From the cell containing the given text, extract its center point as [X, Y] coordinate. 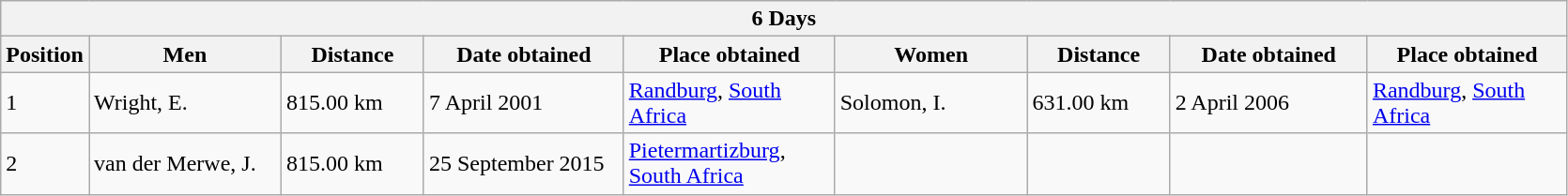
van der Merwe, J. [184, 163]
7 April 2001 [524, 103]
Solomon, I. [931, 103]
Position [45, 54]
631.00 km [1099, 103]
2 April 2006 [1268, 103]
Pietermartizburg, South Africa [729, 163]
Women [931, 54]
1 [45, 103]
2 [45, 163]
25 September 2015 [524, 163]
Men [184, 54]
6 Days [784, 19]
Wright, E. [184, 103]
